Identify which cell holds the provided text, then report its (x, y) central coordinate. 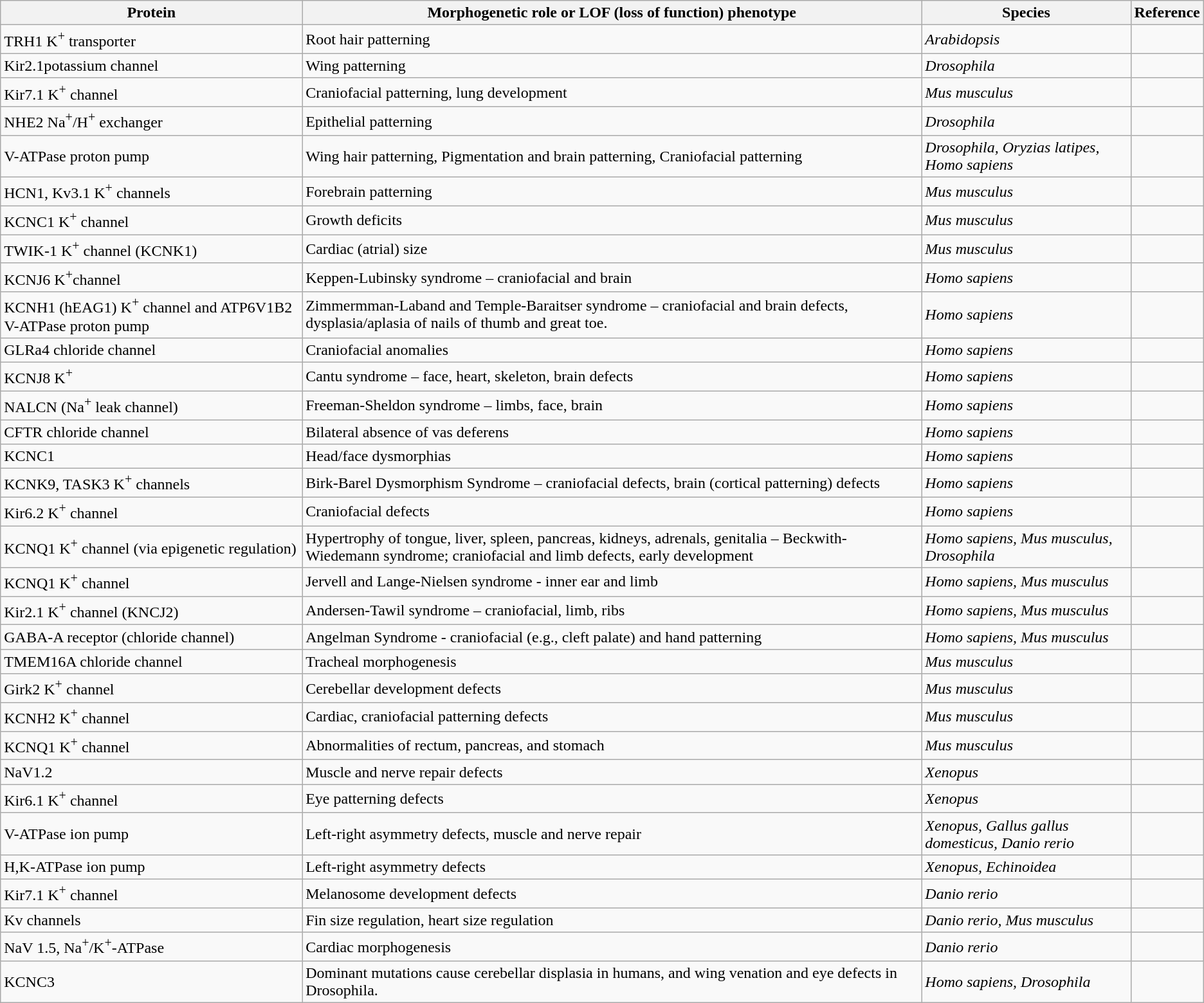
Jervell and Lange-Nielsen syndrome - inner ear and limb (612, 583)
Andersen-Tawil syndrome – craniofacial, limb, ribs (612, 611)
Cardiac, craniofacial patterning defects (612, 718)
Tracheal morphogenesis (612, 662)
Reference (1167, 13)
Muscle and nerve repair defects (612, 772)
KCNC1 K+ channel (152, 220)
NALCN (Na+ leak channel) (152, 405)
Cerebellar development defects (612, 688)
Wing patterning (612, 66)
TRH1 K+ transporter (152, 40)
Growth deficits (612, 220)
Arabidopsis (1026, 40)
Craniofacial patterning, lung development (612, 93)
KCNC1 (152, 456)
Root hair patterning (612, 40)
CFTR chloride channel (152, 432)
Protein (152, 13)
NaV1.2 (152, 772)
Danio rerio, Mus musculus (1026, 920)
Forebrain patterning (612, 192)
Kir6.2 K+ channel (152, 512)
Craniofacial anomalies (612, 350)
KCNJ8 K+ (152, 377)
GLRa4 chloride channel (152, 350)
Left-right asymmetry defects (612, 867)
Epithelial patterning (612, 121)
TMEM16A chloride channel (152, 662)
Keppen-Lubinsky syndrome – craniofacial and brain (612, 278)
Bilateral absence of vas deferens (612, 432)
V-ATPase ion pump (152, 833)
Xenopus, Gallus gallus domesticus, Danio rerio (1026, 833)
Melanosome development defects (612, 894)
Cantu syndrome – face, heart, skeleton, brain defects (612, 377)
KCNH2 K+ channel (152, 718)
Freeman-Sheldon syndrome – limbs, face, brain (612, 405)
Dominant mutations cause cerebellar displasia in humans, and wing venation and eye defects in Drosophila. (612, 982)
Angelman Syndrome - craniofacial (e.g., cleft palate) and hand patterning (612, 637)
Wing hair patterning, Pigmentation and brain patterning, Craniofacial patterning (612, 157)
Homo sapiens, Drosophila (1026, 982)
KCNH1 (hEAG1) K+ channel and ATP6V1B2 V-ATPase proton pump (152, 315)
GABA-A receptor (chloride channel) (152, 637)
Cardiac morphogenesis (612, 946)
Kir6.1 K+ channel (152, 799)
Head/face dysmorphias (612, 456)
Homo sapiens, Mus musculus, Drosophila (1026, 547)
NHE2 Na+/H+ exchanger (152, 121)
H,K-ATPase ion pump (152, 867)
Drosophila, Oryzias latipes, Homo sapiens (1026, 157)
Xenopus, Echinoidea (1026, 867)
KCNJ6 K+channel (152, 278)
Cardiac (atrial) size (612, 249)
KCNK9, TASK3 K+ channels (152, 483)
Morphogenetic role or LOF (loss of function) phenotype (612, 13)
Craniofacial defects (612, 512)
KCNQ1 K+ channel (via epigenetic regulation) (152, 547)
Fin size regulation, heart size regulation (612, 920)
NaV 1.5, Na+/K+-ATPase (152, 946)
Species (1026, 13)
V-ATPase proton pump (152, 157)
HCN1, Kv3.1 K+ channels (152, 192)
TWIK-1 K+ channel (KCNK1) (152, 249)
KCNC3 (152, 982)
Girk2 K+ channel (152, 688)
Abnormalities of rectum, pancreas, and stomach (612, 746)
Eye patterning defects (612, 799)
Kir2.1potassium channel (152, 66)
Kir2.1 K+ channel (KNCJ2) (152, 611)
Left-right asymmetry defects, muscle and nerve repair (612, 833)
Birk-Barel Dysmorphism Syndrome – craniofacial defects, brain (cortical patterning) defects (612, 483)
Zimmermman-Laband and Temple-Baraitser syndrome – craniofacial and brain defects, dysplasia/aplasia of nails of thumb and great toe. (612, 315)
Kv channels (152, 920)
